Identify which cell holds the provided text, then report its [x, y] central coordinate. 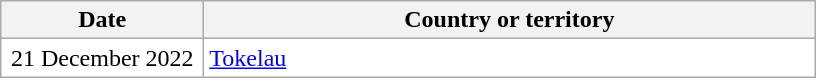
Tokelau [510, 58]
Country or territory [510, 20]
Date [102, 20]
21 December 2022 [102, 58]
